Return (X, Y) of the center of cell containing provided text 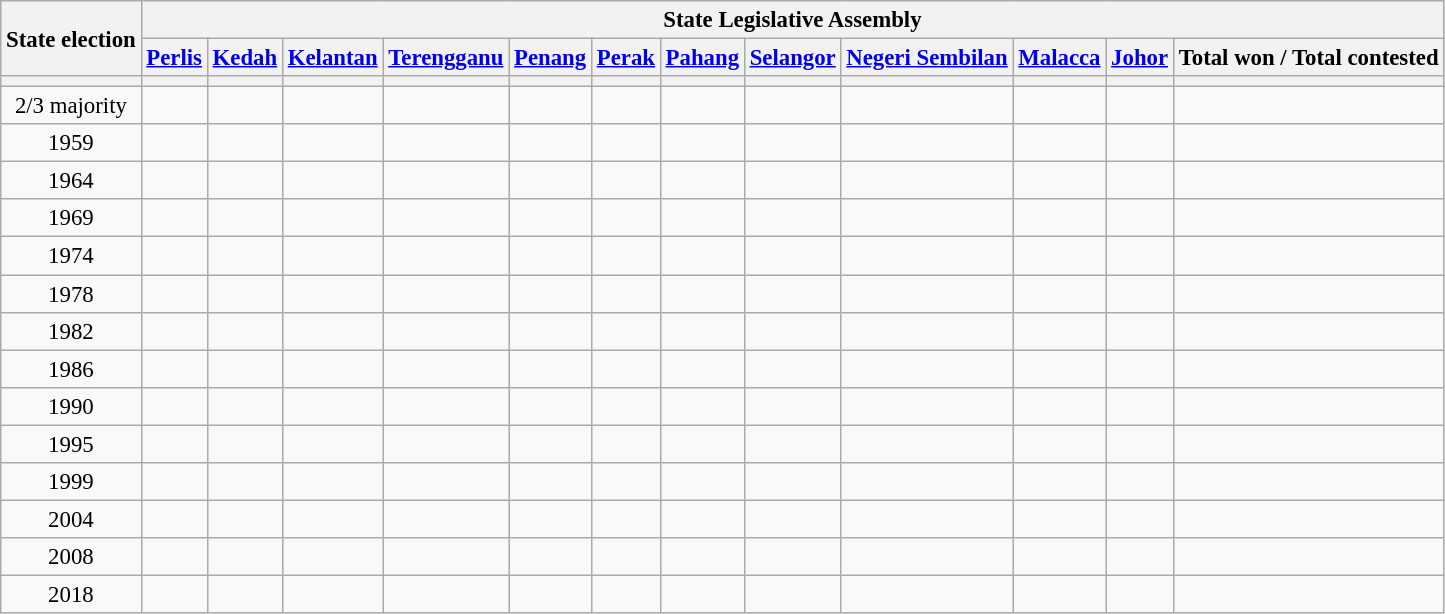
2008 (71, 557)
Total won / Total contested (1308, 58)
Malacca (1060, 58)
1959 (71, 143)
1969 (71, 219)
Selangor (792, 58)
Perak (626, 58)
2004 (71, 519)
1964 (71, 181)
1982 (71, 331)
2018 (71, 594)
Pahang (702, 58)
1978 (71, 294)
1986 (71, 369)
2/3 majority (71, 106)
1974 (71, 256)
State Legislative Assembly (792, 20)
1995 (71, 444)
1999 (71, 482)
Penang (550, 58)
Negeri Sembilan (927, 58)
Johor (1140, 58)
State election (71, 38)
Perlis (174, 58)
Terengganu (446, 58)
1990 (71, 406)
Kelantan (332, 58)
Kedah (244, 58)
